Scan for the cell matching the given text and deliver its [x, y] coordinate at center. 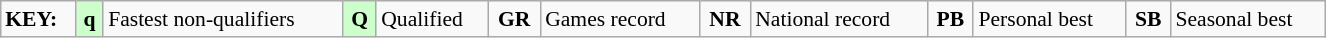
Q [360, 19]
Seasonal best [1248, 19]
Personal best [1049, 19]
GR [514, 19]
Qualified [432, 19]
q [90, 19]
SB [1148, 19]
Games record [620, 19]
KEY: [38, 19]
Fastest non-qualifiers [223, 19]
PB [950, 19]
National record [838, 19]
NR [725, 19]
